For the text-containing cell, return its midpoint in [x, y] coordinate format. 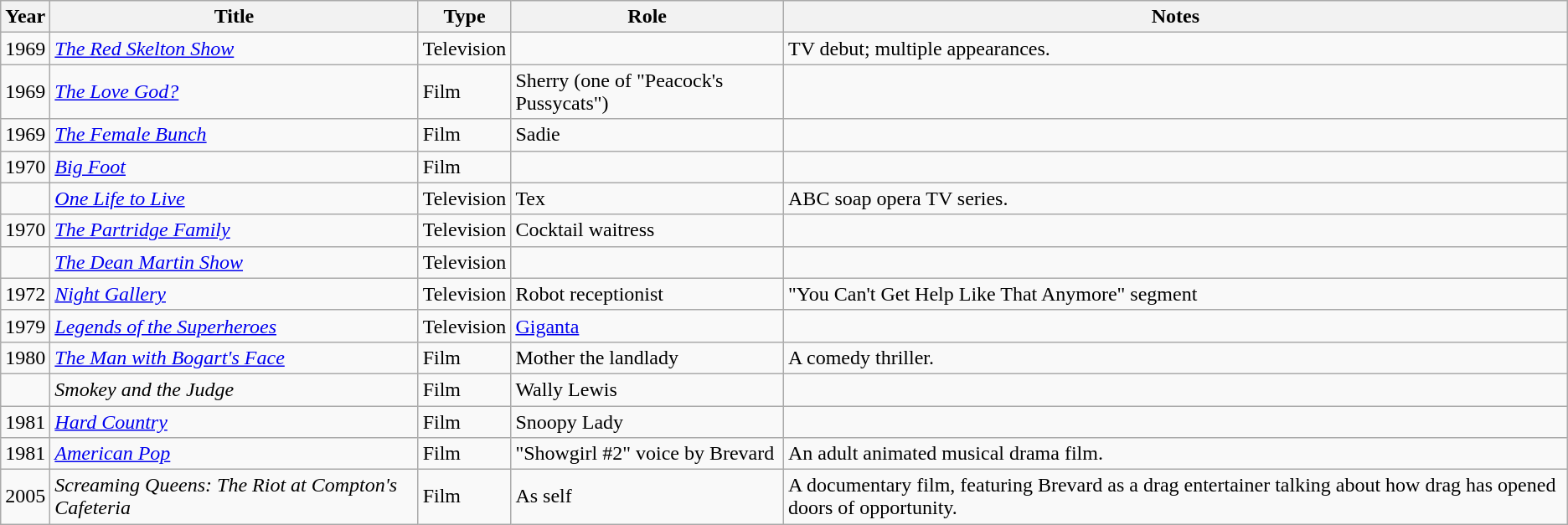
1979 [25, 326]
One Life to Live [235, 198]
Screaming Queens: The Riot at Compton's Cafeteria [235, 497]
The Partridge Family [235, 230]
Year [25, 17]
ABC soap opera TV series. [1176, 198]
"You Can't Get Help Like That Anymore" segment [1176, 294]
Type [464, 17]
Robot receptionist [647, 294]
Legends of the Superheroes [235, 326]
A comedy thriller. [1176, 358]
A documentary film, featuring Brevard as a drag entertainer talking about how drag has opened doors of opportunity. [1176, 497]
Hard Country [235, 421]
2005 [25, 497]
1980 [25, 358]
Tex [647, 198]
Sadie [647, 135]
The Love God? [235, 92]
Mother the landlady [647, 358]
The Dean Martin Show [235, 262]
1972 [25, 294]
The Red Skelton Show [235, 49]
Wally Lewis [647, 389]
Notes [1176, 17]
Title [235, 17]
TV debut; multiple appearances. [1176, 49]
Cocktail waitress [647, 230]
"Showgirl #2" voice by Brevard [647, 454]
Smokey and the Judge [235, 389]
The Female Bunch [235, 135]
American Pop [235, 454]
Night Gallery [235, 294]
The Man with Bogart's Face [235, 358]
Sherry (one of "Peacock's Pussycats") [647, 92]
Big Foot [235, 167]
As self [647, 497]
Role [647, 17]
An adult animated musical drama film. [1176, 454]
Snoopy Lady [647, 421]
Giganta [647, 326]
